Identify which cell holds the provided text, then report its [x, y] central coordinate. 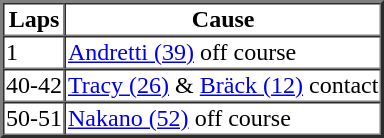
40-42 [34, 86]
Laps [34, 20]
50-51 [34, 118]
Tracy (26) & Bräck (12) contact [223, 86]
Cause [223, 20]
1 [34, 52]
Andretti (39) off course [223, 52]
Nakano (52) off course [223, 118]
